Provide the [x, y] coordinate of the cell's center where the given text is located.  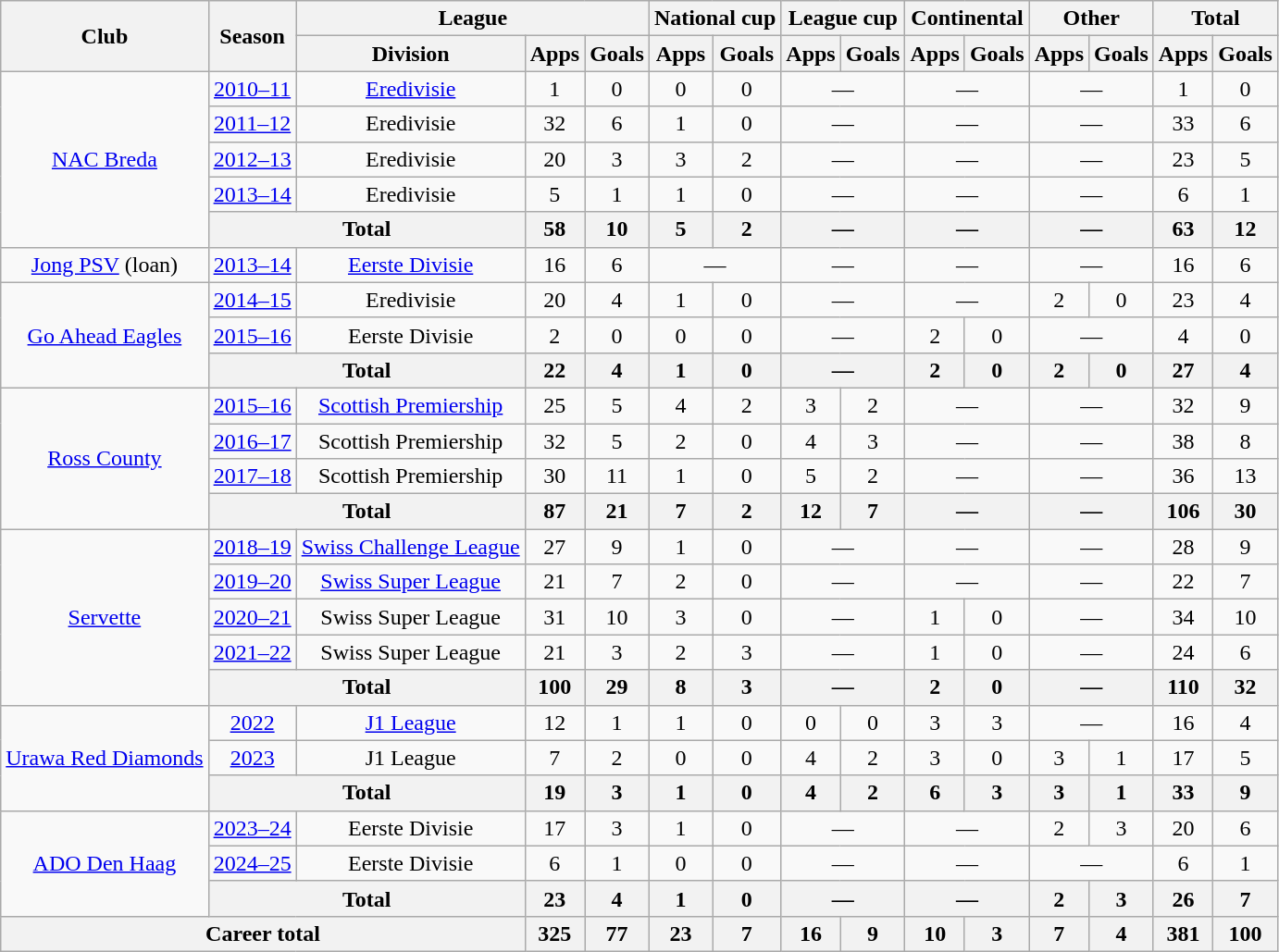
325 [554, 933]
28 [1183, 547]
106 [1183, 512]
36 [1183, 476]
Season [252, 36]
2019–20 [252, 582]
29 [617, 687]
Club [105, 36]
87 [554, 512]
2020–21 [252, 617]
2012–13 [252, 159]
34 [1183, 617]
Servette [105, 617]
26 [1183, 898]
2023 [252, 758]
Go Ahead Eagles [105, 335]
2021–22 [252, 652]
Jong PSV (loan) [105, 265]
2023–24 [252, 828]
11 [617, 476]
25 [554, 405]
2017–18 [252, 476]
Urawa Red Diamonds [105, 758]
ADO Den Haag [105, 863]
77 [617, 933]
38 [1183, 441]
58 [554, 229]
National cup [714, 19]
63 [1183, 229]
2014–15 [252, 300]
381 [1183, 933]
Career total [263, 933]
2016–17 [252, 441]
2024–25 [252, 863]
13 [1246, 476]
2022 [252, 723]
2018–19 [252, 547]
2011–12 [252, 124]
Ross County [105, 458]
2010–11 [252, 89]
31 [554, 617]
Swiss Challenge League [411, 547]
League [472, 19]
110 [1183, 687]
Division [411, 54]
Other [1091, 19]
24 [1183, 652]
19 [554, 793]
NAC Breda [105, 159]
League cup [843, 19]
Continental [967, 19]
